Pinpoint the cell where the given text exists, returning its (x, y) midpoint coordinate. 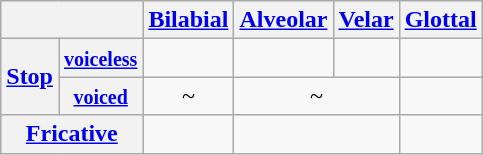
Alveolar (284, 20)
Fricative (72, 134)
Velar (366, 20)
voiced (100, 96)
voiceless (100, 58)
Bilabial (188, 20)
Glottal (440, 20)
Stop (30, 77)
